Return (X, Y) of the center of cell containing provided text 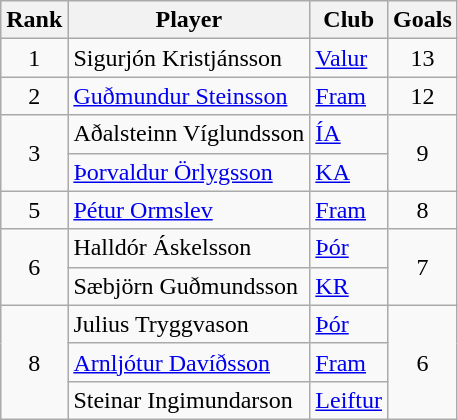
Guðmundur Steinsson (189, 96)
5 (34, 210)
Sigurjón Kristjánsson (189, 58)
Julius Tryggvason (189, 324)
12 (423, 96)
Valur (349, 58)
1 (34, 58)
7 (423, 267)
Rank (34, 20)
Pétur Ormslev (189, 210)
3 (34, 153)
2 (34, 96)
Goals (423, 20)
13 (423, 58)
Aðalsteinn Víglundsson (189, 134)
Club (349, 20)
Player (189, 20)
KA (349, 172)
Steinar Ingimundarson (189, 400)
ÍA (349, 134)
Halldór Áskelsson (189, 248)
Leiftur (349, 400)
9 (423, 153)
Arnljótur Davíðsson (189, 362)
Þorvaldur Örlygsson (189, 172)
Sæbjörn Guðmundsson (189, 286)
KR (349, 286)
